Provide the (X, Y) coordinate of the cell's center where the given text is located.  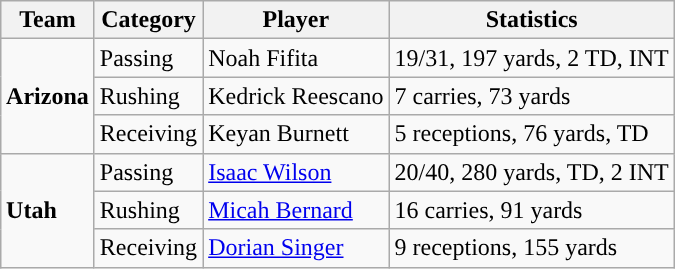
Category (148, 20)
16 carries, 91 yards (532, 210)
Noah Fifita (296, 58)
7 carries, 73 yards (532, 96)
Kedrick Reescano (296, 96)
Arizona (48, 96)
20/40, 280 yards, TD, 2 INT (532, 172)
Dorian Singer (296, 248)
Team (48, 20)
9 receptions, 155 yards (532, 248)
Utah (48, 210)
Statistics (532, 20)
Player (296, 20)
Keyan Burnett (296, 134)
5 receptions, 76 yards, TD (532, 134)
Isaac Wilson (296, 172)
Micah Bernard (296, 210)
19/31, 197 yards, 2 TD, INT (532, 58)
